Identify which cell holds the provided text, then report its (x, y) central coordinate. 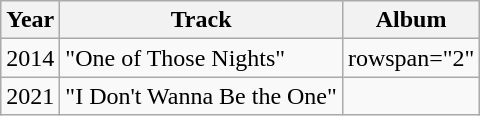
Track (202, 20)
Year (30, 20)
rowspan="2" (411, 58)
"I Don't Wanna Be the One" (202, 96)
2021 (30, 96)
Album (411, 20)
"One of Those Nights" (202, 58)
2014 (30, 58)
